Search for the cell housing the specified text and yield its [x, y] center coordinate. 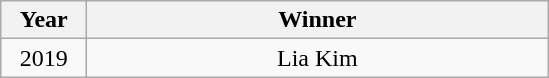
Winner [318, 20]
2019 [44, 58]
Lia Kim [318, 58]
Year [44, 20]
